Scan for the cell matching the given text and deliver its [x, y] coordinate at center. 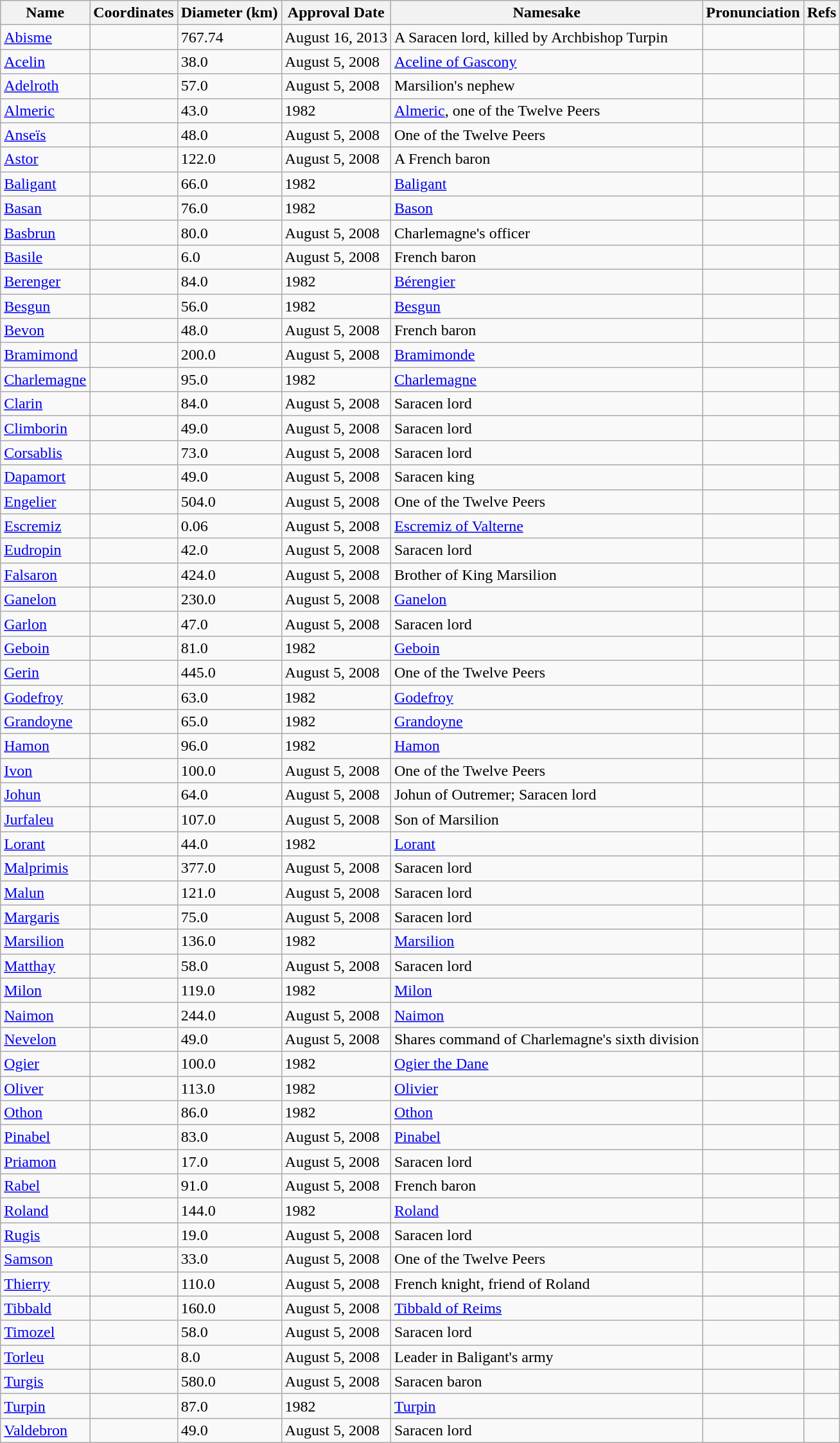
122.0 [229, 159]
Astor [45, 159]
Timozel [45, 1333]
0.06 [229, 526]
424.0 [229, 575]
38.0 [229, 62]
Turgis [45, 1381]
6.0 [229, 257]
Pronunciation [753, 13]
Malprimis [45, 868]
Ogier [45, 1063]
8.0 [229, 1357]
Charlemagne's officer [546, 232]
56.0 [229, 306]
Ivon [45, 771]
17.0 [229, 1162]
Clarin [45, 404]
47.0 [229, 624]
Berenger [45, 281]
119.0 [229, 990]
Gerin [45, 672]
377.0 [229, 868]
66.0 [229, 184]
445.0 [229, 672]
Climborin [45, 428]
42.0 [229, 550]
French knight, friend of Roland [546, 1284]
Brother of King Marsilion [546, 575]
110.0 [229, 1284]
Bramimonde [546, 355]
Leader in Baligant's army [546, 1357]
Approval Date [336, 13]
Bason [546, 208]
87.0 [229, 1406]
Tibbald of Reims [546, 1308]
Acelin [45, 62]
Matthay [45, 966]
144.0 [229, 1211]
Ogier the Dane [546, 1063]
76.0 [229, 208]
Eudropin [45, 550]
57.0 [229, 86]
91.0 [229, 1186]
Diameter (km) [229, 13]
Bramimond [45, 355]
Saracen baron [546, 1381]
63.0 [229, 697]
64.0 [229, 795]
Anseïs [45, 135]
83.0 [229, 1137]
244.0 [229, 1015]
Coordinates [134, 13]
Aceline of Gascony [546, 62]
Dapamort [45, 477]
80.0 [229, 232]
113.0 [229, 1089]
Namesake [546, 13]
Adelroth [45, 86]
Priamon [45, 1162]
107.0 [229, 819]
96.0 [229, 746]
Basile [45, 257]
Almeric [45, 110]
44.0 [229, 844]
Rabel [45, 1186]
43.0 [229, 110]
Escremiz [45, 526]
Oliver [45, 1089]
Tibbald [45, 1308]
580.0 [229, 1381]
Falsaron [45, 575]
A French baron [546, 159]
Almeric, one of the Twelve Peers [546, 110]
230.0 [229, 599]
Name [45, 13]
Nevelon [45, 1039]
Johun [45, 795]
75.0 [229, 917]
19.0 [229, 1235]
160.0 [229, 1308]
Corsablis [45, 453]
Johun of Outremer; Saracen lord [546, 795]
Saracen king [546, 477]
121.0 [229, 893]
Engelier [45, 502]
73.0 [229, 453]
Bevon [45, 331]
Basbrun [45, 232]
Marsilion's nephew [546, 86]
Bérengier [546, 281]
Refs [821, 13]
Son of Marsilion [546, 819]
200.0 [229, 355]
95.0 [229, 380]
504.0 [229, 502]
136.0 [229, 941]
Shares command of Charlemagne's sixth division [546, 1039]
Rugis [45, 1235]
Valdebron [45, 1430]
Samson [45, 1259]
Abisme [45, 37]
86.0 [229, 1113]
A Saracen lord, killed by Archbishop Turpin [546, 37]
33.0 [229, 1259]
Jurfaleu [45, 819]
767.74 [229, 37]
Torleu [45, 1357]
Basan [45, 208]
Olivier [546, 1089]
65.0 [229, 722]
Escremiz of Valterne [546, 526]
Malun [45, 893]
Margaris [45, 917]
Garlon [45, 624]
Thierry [45, 1284]
81.0 [229, 648]
August 16, 2013 [336, 37]
